For the text-containing cell, return its midpoint in (x, y) coordinate format. 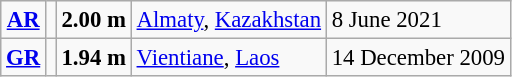
Vientiane, Laos (228, 58)
1.94 m (94, 58)
AR (24, 20)
GR (24, 58)
8 June 2021 (418, 20)
14 December 2009 (418, 58)
Almaty, Kazakhstan (228, 20)
2.00 m (94, 20)
